Identify which cell holds the provided text, then report its (x, y) central coordinate. 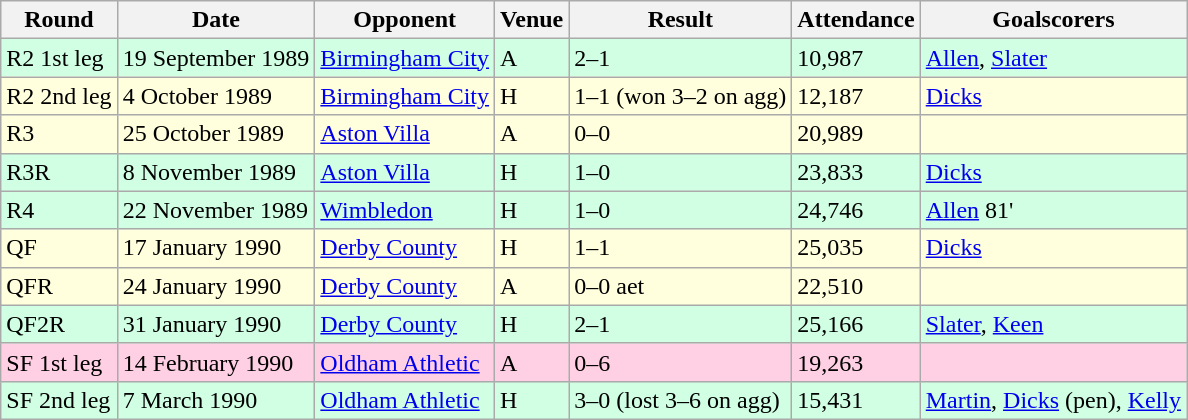
Martin, Dicks (pen), Kelly (1053, 400)
R2 1st leg (59, 58)
Attendance (856, 20)
8 November 1989 (216, 172)
R4 (59, 210)
3–0 (lost 3–6 on agg) (680, 400)
R3R (59, 172)
R3 (59, 134)
22,510 (856, 286)
14 February 1990 (216, 362)
1–1 (won 3–2 on agg) (680, 96)
0–0 (680, 134)
19,263 (856, 362)
Venue (532, 20)
QF (59, 248)
7 March 1990 (216, 400)
1–1 (680, 248)
23,833 (856, 172)
12,187 (856, 96)
Allen, Slater (1053, 58)
25,166 (856, 324)
0–0 aet (680, 286)
Result (680, 20)
SF 2nd leg (59, 400)
24,746 (856, 210)
24 January 1990 (216, 286)
Wimbledon (405, 210)
R2 2nd leg (59, 96)
QFR (59, 286)
15,431 (856, 400)
4 October 1989 (216, 96)
17 January 1990 (216, 248)
SF 1st leg (59, 362)
Goalscorers (1053, 20)
Slater, Keen (1053, 324)
25,035 (856, 248)
Date (216, 20)
20,989 (856, 134)
25 October 1989 (216, 134)
Opponent (405, 20)
Round (59, 20)
Allen 81' (1053, 210)
19 September 1989 (216, 58)
0–6 (680, 362)
31 January 1990 (216, 324)
QF2R (59, 324)
10,987 (856, 58)
22 November 1989 (216, 210)
